Capture the cell that displays the provided text and extract its (x, y) central coordinate. 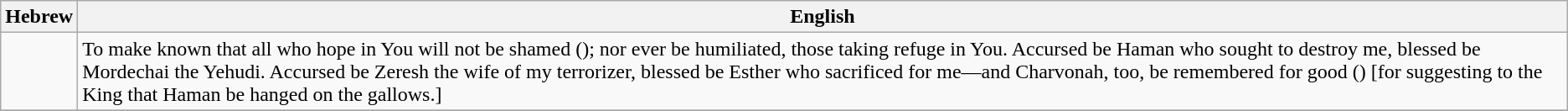
Hebrew (39, 17)
English (823, 17)
